Detect which cell encompasses the target text, then output its (x, y) center coordinate. 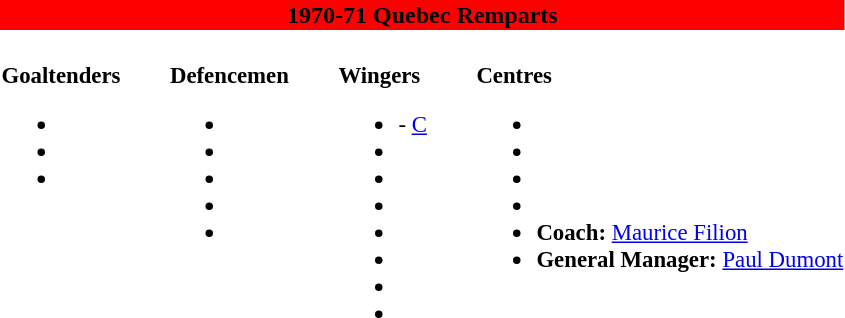
1970-71 Quebec Remparts (422, 15)
